Capture the cell that displays the provided text and extract its (x, y) central coordinate. 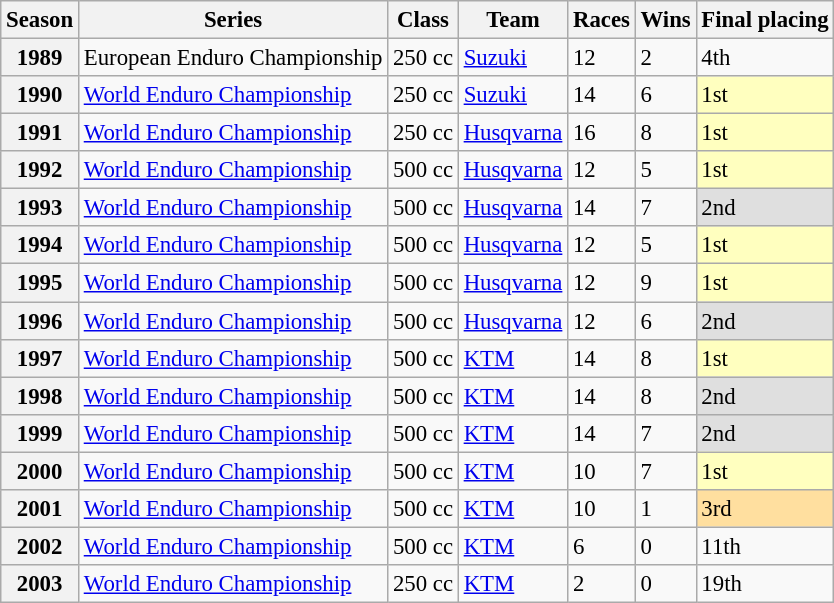
1989 (40, 58)
1998 (40, 396)
1992 (40, 170)
Races (602, 20)
Class (424, 20)
1 (666, 509)
Season (40, 20)
1993 (40, 208)
1990 (40, 95)
Series (232, 20)
European Enduro Championship (232, 58)
Final placing (765, 20)
1995 (40, 283)
1996 (40, 321)
1991 (40, 133)
2002 (40, 546)
2003 (40, 584)
2000 (40, 471)
1997 (40, 358)
9 (666, 283)
1994 (40, 245)
Wins (666, 20)
11th (765, 546)
4th (765, 58)
1999 (40, 433)
19th (765, 584)
16 (602, 133)
3rd (765, 509)
2001 (40, 509)
Team (512, 20)
